Output the [x, y] coordinate of the center of the cell containing the given text.  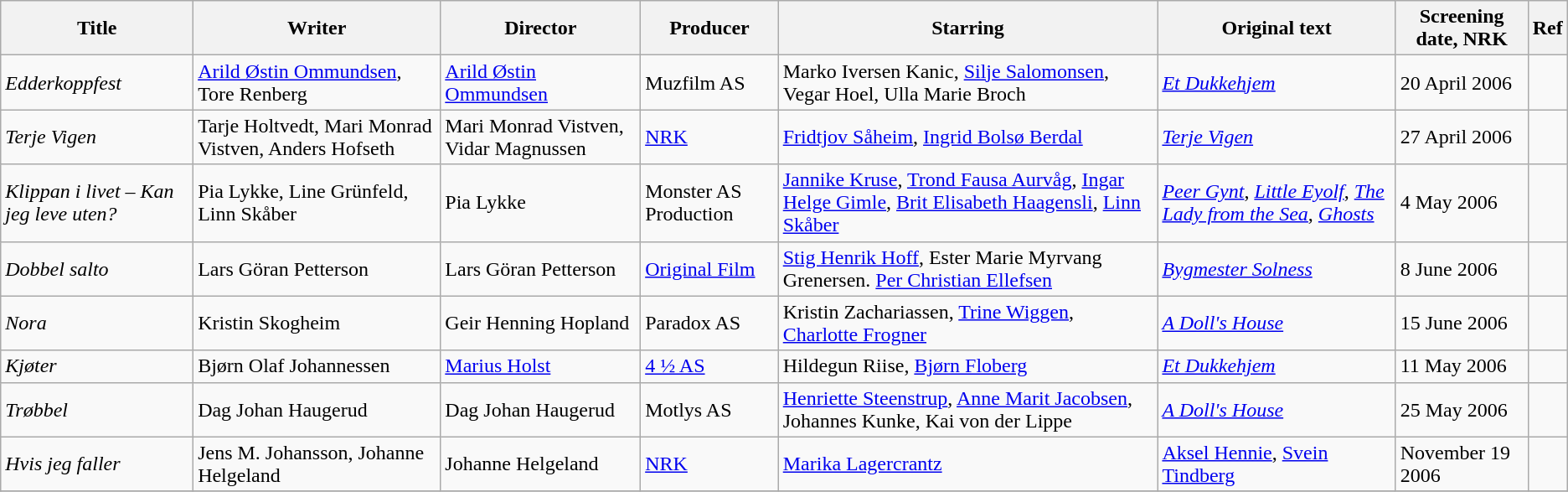
Jens M. Johansson, Johanne Helgeland [317, 464]
Arild Østin Ommundsen, Tore Renberg [317, 82]
Peer Gynt, Little Eyolf, The Lady from the Sea, Ghosts [1277, 203]
Kristin Skogheim [317, 324]
Marius Holst [541, 366]
Pia Lykke [541, 203]
Title [97, 28]
8 June 2006 [1462, 268]
11 May 2006 [1462, 366]
Edderkoppfest [97, 82]
Motlys AS [710, 409]
Arild Østin Ommundsen [541, 82]
Bygmester Solness [1277, 268]
Mari Monrad Vistven, Vidar Magnussen [541, 137]
25 May 2006 [1462, 409]
Kristin Zachariassen, Trine Wiggen, Charlotte Frogner [968, 324]
Producer [710, 28]
Geir Henning Hopland [541, 324]
Stig Henrik Hoff, Ester Marie Myrvang Grenersen. Per Christian Ellefsen [968, 268]
Screening date, NRK [1462, 28]
Henriette Steenstrup, Anne Marit Jacobsen, Johannes Kunke, Kai von der Lippe [968, 409]
Fridtjov Såheim, Ingrid Bolsø Berdal [968, 137]
Klippan i livet – Kan jeg leve uten? [97, 203]
Aksel Hennie, Svein Tindberg [1277, 464]
Nora [97, 324]
November 19 2006 [1462, 464]
Kjøter [97, 366]
Marika Lagercrantz [968, 464]
Muzfilm AS [710, 82]
Hvis jeg faller [97, 464]
Pia Lykke, Line Grünfeld, Linn Skåber [317, 203]
Starring [968, 28]
Tarje Holtvedt, Mari Monrad Vistven, Anders Hofseth [317, 137]
Ref [1548, 28]
Writer [317, 28]
Bjørn Olaf Johannessen [317, 366]
Trøbbel [97, 409]
4 ½ AS [710, 366]
27 April 2006 [1462, 137]
Johanne Helgeland [541, 464]
20 April 2006 [1462, 82]
Original text [1277, 28]
Original Film [710, 268]
Hildegun Riise, Bjørn Floberg [968, 366]
15 June 2006 [1462, 324]
Marko Iversen Kanic, Silje Salomonsen, Vegar Hoel, Ulla Marie Broch [968, 82]
Monster AS Production [710, 203]
4 May 2006 [1462, 203]
Dobbel salto [97, 268]
Paradox AS [710, 324]
Director [541, 28]
Jannike Kruse, Trond Fausa Aurvåg, Ingar Helge Gimle, Brit Elisabeth Haagensli, Linn Skåber [968, 203]
